Search for the cell housing the specified text and yield its [x, y] center coordinate. 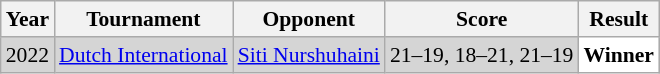
2022 [28, 55]
Tournament [144, 19]
Winner [618, 55]
Opponent [309, 19]
Score [482, 19]
Dutch International [144, 55]
21–19, 18–21, 21–19 [482, 55]
Siti Nurshuhaini [309, 55]
Year [28, 19]
Result [618, 19]
